From the cell containing the given text, extract its center point as (x, y) coordinate. 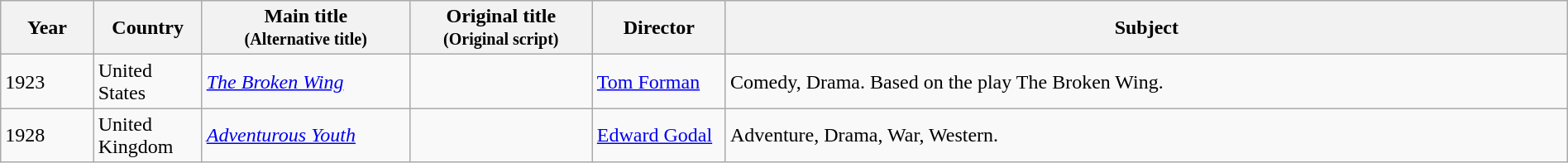
1923 (47, 81)
Country (147, 28)
Adventure, Drama, War, Western. (1146, 136)
United Kingdom (147, 136)
Original title(Original script) (501, 28)
Comedy, Drama. Based on the play The Broken Wing. (1146, 81)
Subject (1146, 28)
Year (47, 28)
1928 (47, 136)
United States (147, 81)
Adventurous Youth (306, 136)
Main title(Alternative title) (306, 28)
Tom Forman (658, 81)
The Broken Wing (306, 81)
Edward Godal (658, 136)
Director (658, 28)
